For the text-containing cell, return its midpoint in (x, y) coordinate format. 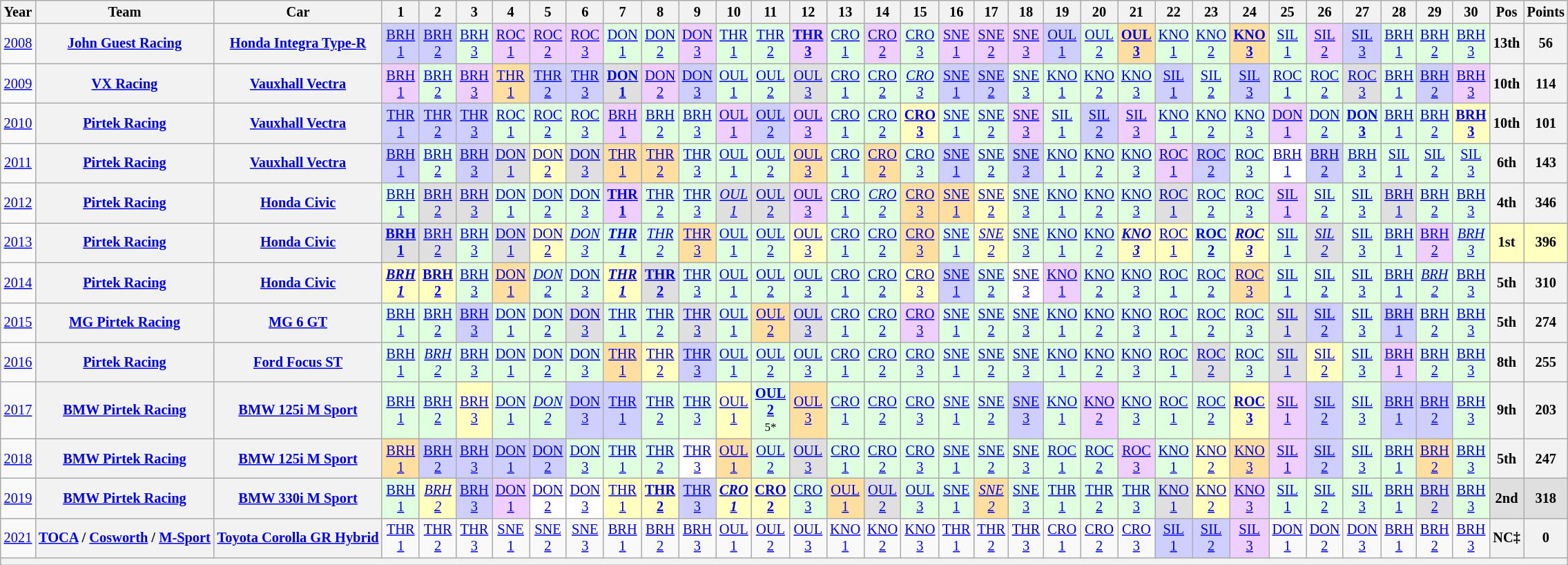
2015 (18, 323)
2008 (18, 44)
24 (1250, 12)
346 (1546, 203)
2021 (18, 538)
8th (1507, 362)
2010 (18, 123)
Points (1546, 12)
310 (1546, 282)
NC‡ (1507, 538)
Car (298, 12)
13th (1507, 44)
1st (1507, 242)
29 (1435, 12)
2019 (18, 498)
18 (1026, 12)
3 (474, 12)
2018 (18, 459)
396 (1546, 242)
2017 (18, 410)
13 (845, 12)
17 (991, 12)
28 (1399, 12)
MG Pirtek Racing (124, 323)
8 (660, 12)
20 (1099, 12)
11 (771, 12)
2nd (1507, 498)
TOCA / Cosworth / M-Sport (124, 538)
23 (1211, 12)
27 (1362, 12)
Honda Integra Type-R (298, 44)
56 (1546, 44)
9th (1507, 410)
2014 (18, 282)
Toyota Corolla GR Hybrid (298, 538)
16 (956, 12)
Year (18, 12)
143 (1546, 163)
2013 (18, 242)
15 (920, 12)
1 (400, 12)
2009 (18, 84)
MG 6 GT (298, 323)
9 (697, 12)
2011 (18, 163)
John Guest Racing (124, 44)
2012 (18, 203)
318 (1546, 498)
12 (808, 12)
101 (1546, 123)
Ford Focus ST (298, 362)
22 (1174, 12)
OUL25* (771, 410)
BMW 330i M Sport (298, 498)
14 (882, 12)
Pos (1507, 12)
2016 (18, 362)
255 (1546, 362)
10 (734, 12)
247 (1546, 459)
26 (1325, 12)
4th (1507, 203)
30 (1471, 12)
VX Racing (124, 84)
5 (548, 12)
6th (1507, 163)
0 (1546, 538)
19 (1062, 12)
7 (623, 12)
2 (438, 12)
4 (511, 12)
25 (1288, 12)
6 (585, 12)
203 (1546, 410)
114 (1546, 84)
274 (1546, 323)
21 (1136, 12)
Team (124, 12)
